Return the [X, Y] coordinate for the center point of the cell that contains the specified text.  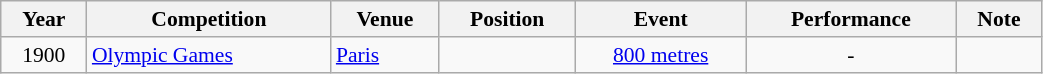
1900 [44, 55]
Year [44, 19]
Competition [209, 19]
Paris [385, 55]
Note [999, 19]
800 metres [660, 55]
Olympic Games [209, 55]
Venue [385, 19]
Position [507, 19]
Performance [851, 19]
Event [660, 19]
- [851, 55]
